Return the (X, Y) coordinate for the center point of the cell that contains the specified text.  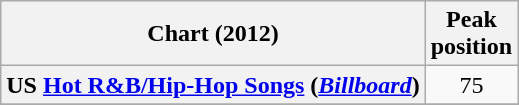
75 (471, 85)
US Hot R&B/Hip-Hop Songs (Billboard) (213, 85)
Peakposition (471, 34)
Chart (2012) (213, 34)
